Find where the given text appears and provide that cell's center as [x, y] coordinate. 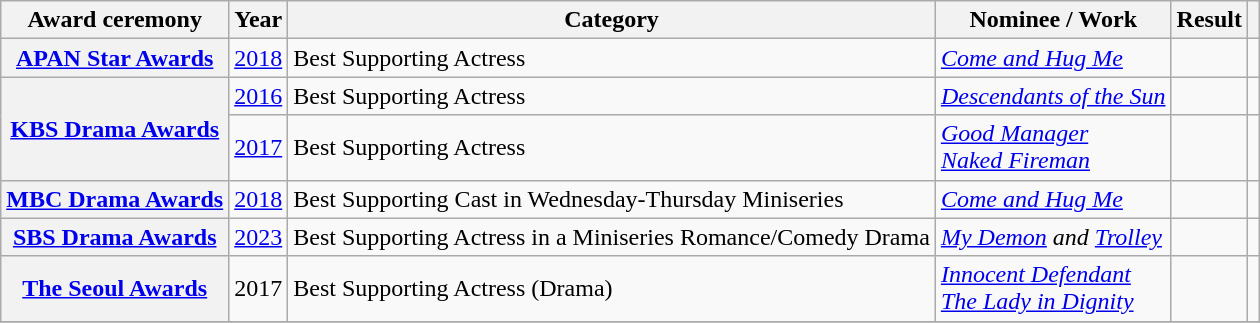
Innocent Defendant The Lady in Dignity [1053, 288]
KBS Drama Awards [115, 128]
The Seoul Awards [115, 288]
APAN Star Awards [115, 58]
Best Supporting Actress (Drama) [612, 288]
Result [1209, 20]
Best Supporting Cast in Wednesday-Thursday Miniseries [612, 199]
Nominee / Work [1053, 20]
Descendants of the Sun [1053, 96]
Best Supporting Actress in a Miniseries Romance/Comedy Drama [612, 237]
MBC Drama Awards [115, 199]
Award ceremony [115, 20]
SBS Drama Awards [115, 237]
2023 [258, 237]
My Demon and Trolley [1053, 237]
Category [612, 20]
Year [258, 20]
Good Manager Naked Fireman [1053, 148]
2016 [258, 96]
